Pinpoint the cell where the given text exists, returning its [X, Y] midpoint coordinate. 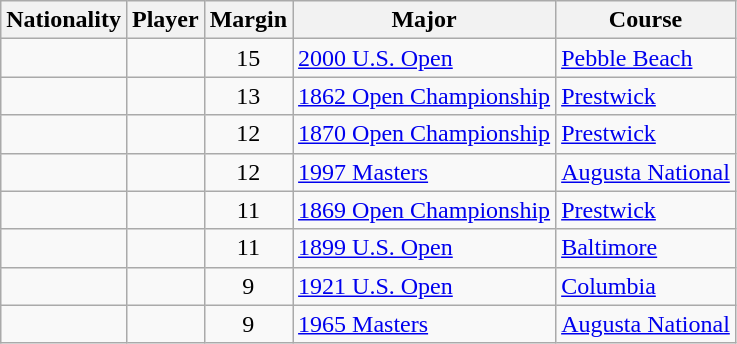
Baltimore [646, 248]
1921 U.S. Open [424, 286]
Columbia [646, 286]
Nationality [64, 20]
Margin [248, 20]
Major [424, 20]
15 [248, 58]
1965 Masters [424, 324]
1870 Open Championship [424, 134]
2000 U.S. Open [424, 58]
1899 U.S. Open [424, 248]
Pebble Beach [646, 58]
Player [165, 20]
1862 Open Championship [424, 96]
1869 Open Championship [424, 210]
Course [646, 20]
1997 Masters [424, 172]
13 [248, 96]
